Identify which cell holds the provided text, then report its [X, Y] central coordinate. 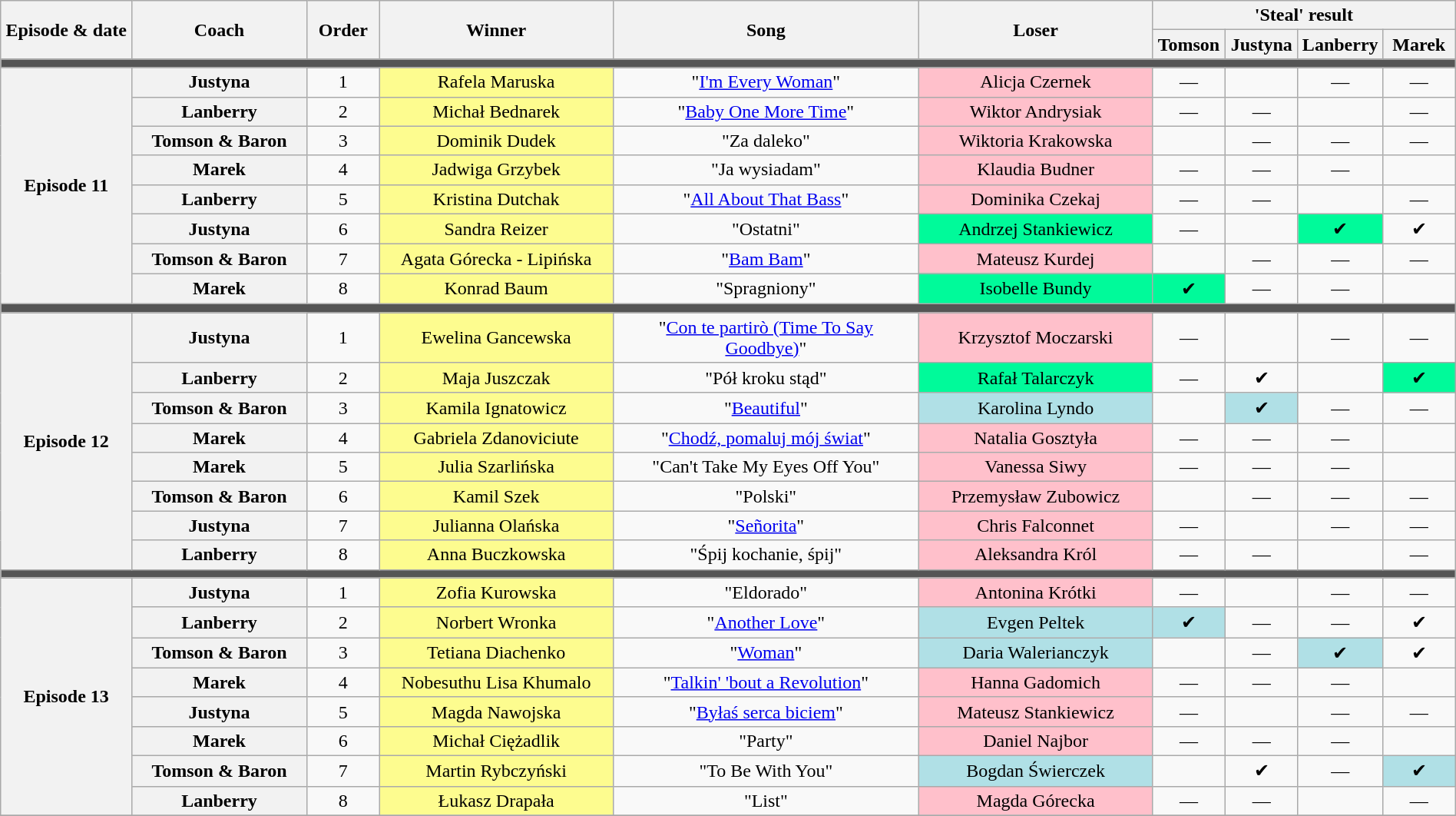
"Talkin' 'bout a Revolution" [766, 682]
Antonina Krótki [1036, 592]
"Beautiful" [766, 408]
"List" [766, 801]
"Eldorado" [766, 592]
Hanna Gadomich [1036, 682]
Chris Falconnet [1036, 526]
Gabriela Zdanoviciute [496, 438]
Konrad Baum [496, 289]
"I'm Every Woman" [766, 82]
"Bam Bam" [766, 259]
Klaudia Budner [1036, 170]
"Señorita" [766, 526]
"Another Love" [766, 622]
Episode 13 [66, 696]
Julia Szarlińska [496, 467]
"Baby One More Time" [766, 111]
Przemysław Zubowicz [1036, 496]
Vanessa Siwy [1036, 467]
Zofia Kurowska [496, 592]
"All About That Bass" [766, 199]
"Pół kroku stąd" [766, 378]
Mateusz Stankiewicz [1036, 712]
Song [766, 30]
Winner [496, 30]
Episode 11 [66, 186]
"Ostatni" [766, 229]
Wiktor Andrysiak [1036, 111]
Sandra Reizer [496, 229]
Wiktoria Krakowska [1036, 141]
"Spragniony" [766, 289]
Magda Górecka [1036, 801]
Rafał Talarczyk [1036, 378]
Coach [220, 30]
Tetiana Diachenko [496, 653]
"Woman" [766, 653]
Isobelle Bundy [1036, 289]
Alicja Czernek [1036, 82]
"Con te partirò (Time To Say Goodbye)" [766, 337]
Daria Walerianczyk [1036, 653]
Łukasz Drapała [496, 801]
Tomson [1189, 45]
Nobesuthu Lisa Khumalo [496, 682]
Krzysztof Moczarski [1036, 337]
Jadwiga Grzybek [496, 170]
Maja Juszczak [496, 378]
Agata Górecka - Lipińska [496, 259]
Andrzej Stankiewicz [1036, 229]
Evgen Peltek [1036, 622]
Rafela Maruska [496, 82]
Bogdan Świerczek [1036, 771]
Michał Bednarek [496, 111]
Norbert Wronka [496, 622]
Michał Ciężadlik [496, 741]
'Steal' result [1304, 15]
"Ja wysiadam" [766, 170]
Martin Rybczyński [496, 771]
Natalia Gosztyła [1036, 438]
Ewelina Gancewska [496, 337]
Daniel Najbor [1036, 741]
"Śpij kochanie, śpij" [766, 555]
Kamila Ignatowicz [496, 408]
Karolina Lyndo [1036, 408]
Mateusz Kurdej [1036, 259]
Kristina Dutchak [496, 199]
"Party" [766, 741]
Episode & date [66, 30]
Julianna Olańska [496, 526]
Magda Nawojska [496, 712]
"To Be With You" [766, 771]
Order [342, 30]
Dominika Czekaj [1036, 199]
Episode 12 [66, 440]
Loser [1036, 30]
Kamil Szek [496, 496]
"Chodź, pomaluj mój świat" [766, 438]
"Polski" [766, 496]
Anna Buczkowska [496, 555]
"Can't Take My Eyes Off You" [766, 467]
"Byłaś serca biciem" [766, 712]
Aleksandra Król [1036, 555]
Dominik Dudek [496, 141]
"Za daleko" [766, 141]
